Search for the cell housing the specified text and yield its (X, Y) center coordinate. 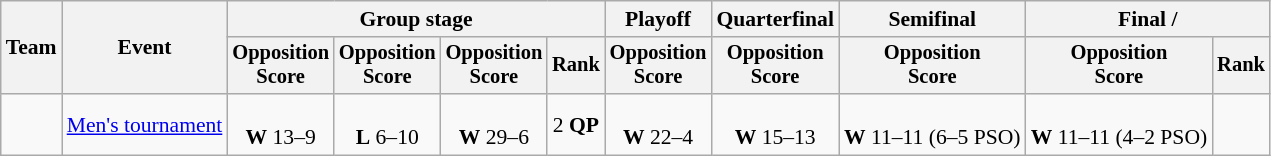
W 22–4 (658, 124)
Men's tournament (145, 124)
W 11–11 (4–2 PSO) (1120, 124)
L 6–10 (388, 124)
Semifinal (932, 19)
W 15–13 (775, 124)
Playoff (658, 19)
Event (145, 48)
Final / (1148, 19)
W 11–11 (6–5 PSO) (932, 124)
Team (32, 48)
Quarterfinal (775, 19)
W 13–9 (280, 124)
Group stage (416, 19)
2 QP (576, 124)
W 29–6 (494, 124)
